Provide the (X, Y) coordinate of the cell's center where the given text is located.  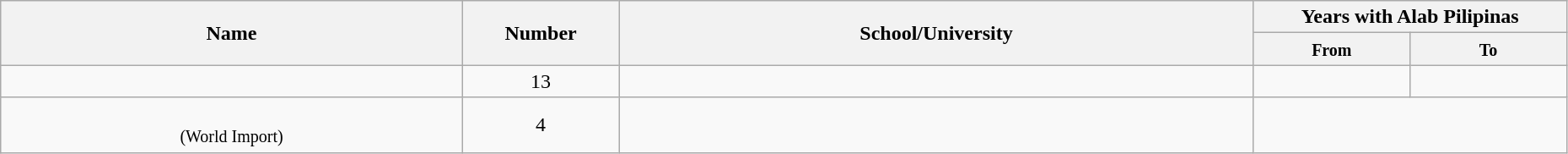
(World Import) (232, 125)
From (1332, 49)
School/University (936, 33)
Number (541, 33)
4 (541, 125)
13 (541, 81)
Name (232, 33)
Years with Alab Pilipinas (1410, 17)
To (1489, 49)
